Detect which cell encompasses the target text, then output its [x, y] center coordinate. 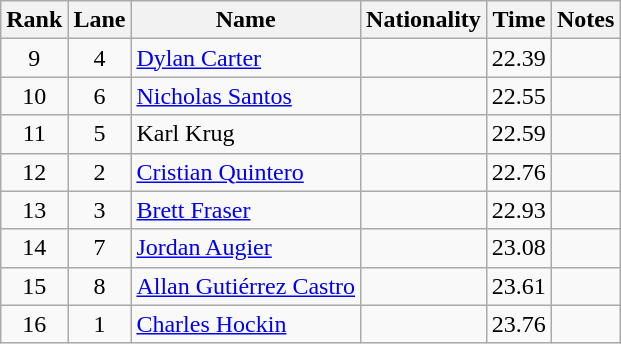
5 [100, 134]
16 [34, 324]
10 [34, 96]
9 [34, 58]
14 [34, 248]
Jordan Augier [246, 248]
8 [100, 286]
23.76 [518, 324]
22.55 [518, 96]
Notes [585, 20]
Lane [100, 20]
Brett Fraser [246, 210]
3 [100, 210]
2 [100, 172]
1 [100, 324]
Cristian Quintero [246, 172]
Rank [34, 20]
Karl Krug [246, 134]
4 [100, 58]
22.39 [518, 58]
22.76 [518, 172]
22.93 [518, 210]
6 [100, 96]
11 [34, 134]
Nationality [424, 20]
23.61 [518, 286]
7 [100, 248]
Nicholas Santos [246, 96]
Allan Gutiérrez Castro [246, 286]
Time [518, 20]
13 [34, 210]
Dylan Carter [246, 58]
23.08 [518, 248]
12 [34, 172]
15 [34, 286]
Name [246, 20]
Charles Hockin [246, 324]
22.59 [518, 134]
